Search for the cell housing the specified text and yield its (x, y) center coordinate. 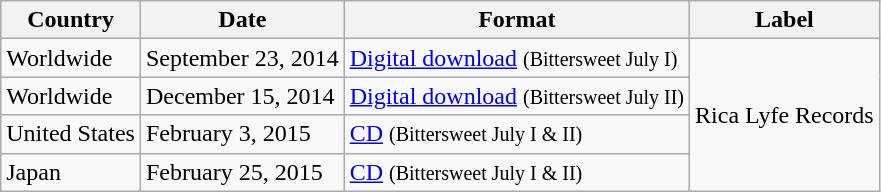
Date (242, 20)
Format (516, 20)
Rica Lyfe Records (785, 115)
Label (785, 20)
Japan (71, 172)
February 3, 2015 (242, 134)
December 15, 2014 (242, 96)
Digital download (Bittersweet July I) (516, 58)
Country (71, 20)
September 23, 2014 (242, 58)
Digital download (Bittersweet July II) (516, 96)
February 25, 2015 (242, 172)
United States (71, 134)
